Locate the cell with the specified text and output its [X, Y] center coordinate. 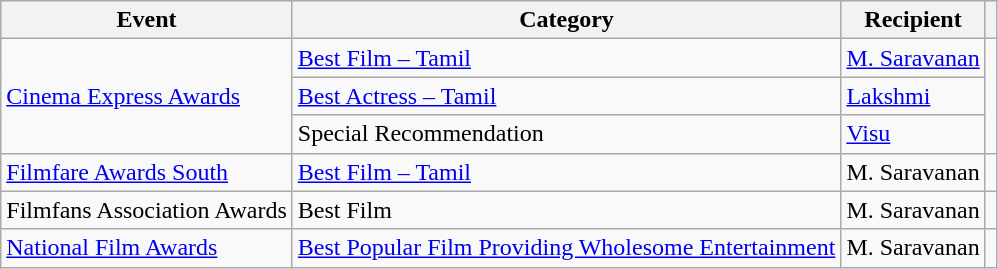
Category [566, 20]
Filmfare Awards South [147, 172]
Lakshmi [913, 96]
Filmfans Association Awards [147, 210]
Best Popular Film Providing Wholesome Entertainment [566, 248]
Best Actress – Tamil [566, 96]
Recipient [913, 20]
Visu [913, 134]
Best Film [566, 210]
National Film Awards [147, 248]
Cinema Express Awards [147, 96]
Event [147, 20]
Special Recommendation [566, 134]
